Provide the [X, Y] coordinate of the cell's center where the given text is located.  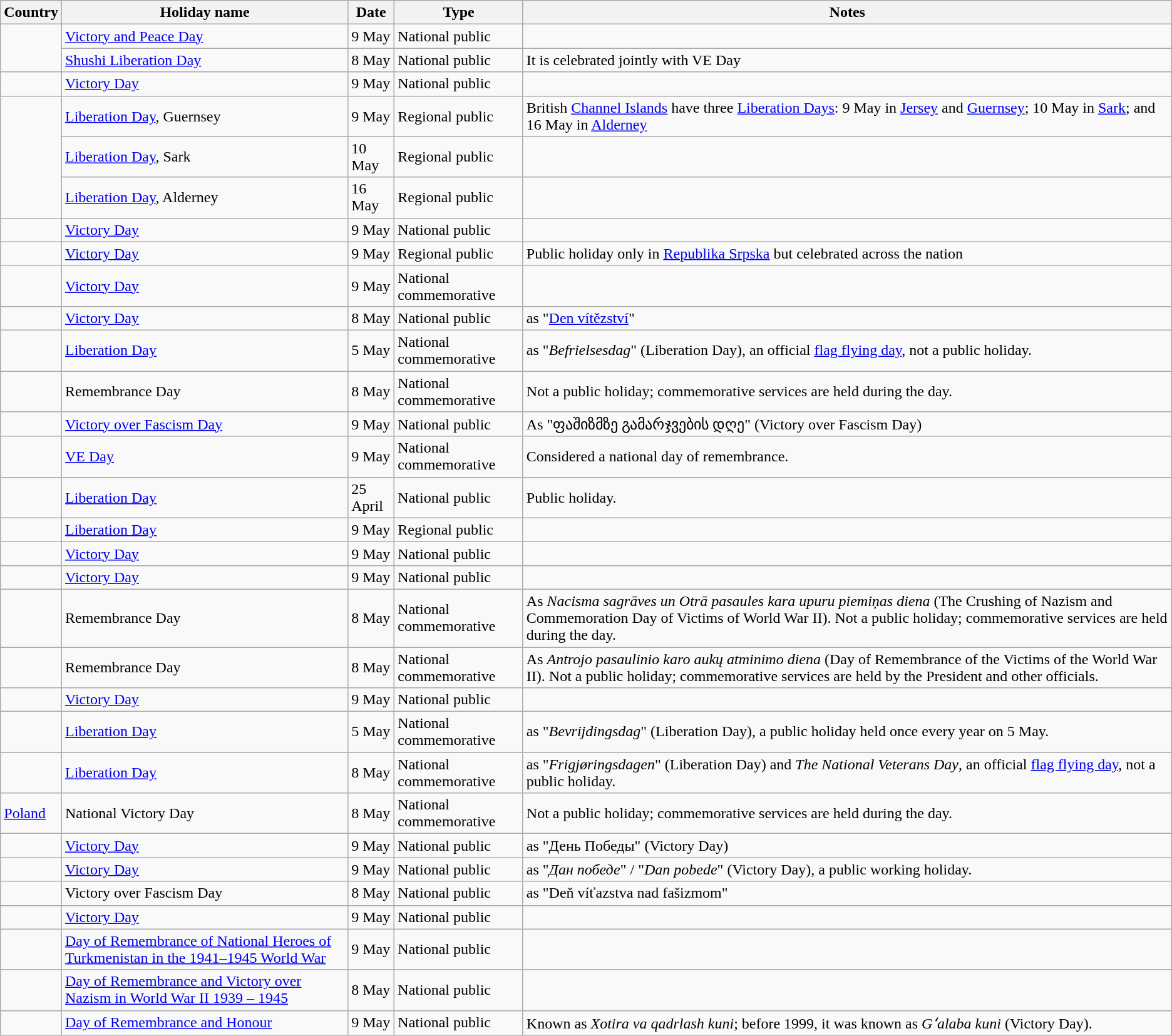
Day of Remembrance and Honour [204, 1023]
as "Befrielsesdag" (Liberation Day), an official flag flying day, not a public holiday. [847, 351]
25 April [371, 497]
Public holiday only in Republika Srpska but celebrated across the nation [847, 254]
Public holiday. [847, 497]
as "Bevrijdingsdag" (Liberation Day), a public holiday held once every year on 5 May. [847, 732]
Liberation Day, Guernsey [204, 116]
Poland [31, 814]
Type [458, 13]
Holiday name [204, 13]
Victory and Peace Day [204, 36]
as "День Победы" (Victory Day) [847, 846]
16 May [371, 198]
as "Deň víťazstva nad fašizmom" [847, 893]
10 May [371, 156]
as "Frigjøringsdagen" (Liberation Day) and The National Veterans Day, an official flag flying day, not a public holiday. [847, 772]
Considered a national day of remembrance. [847, 457]
British Channel Islands have three Liberation Days: 9 May in Jersey and Guernsey; 10 May in Sark; and 16 May in Alderney [847, 116]
Day of Remembrance of National Heroes of Turkmenistan in the 1941–1945 World War [204, 949]
Known as Xotira va qadrlash kuni; before 1999, it was known as Gʻalaba kuni (Victory Day). [847, 1023]
Liberation Day, Alderney [204, 198]
Country [31, 13]
As "ფაშიზმზე გამარჯვების დღე" (Victory over Fascism Day) [847, 424]
Liberation Day, Sark [204, 156]
National Victory Day [204, 814]
It is celebrated jointly with VE Day [847, 60]
Shushi Liberation Day [204, 60]
as "Дан победе" / "Dan pobede" (Victory Day), a public working holiday. [847, 869]
as "Den vítězství" [847, 318]
VE Day [204, 457]
Notes [847, 13]
Date [371, 13]
Day of Remembrance and Victory over Nazism in World War II 1939 – 1945 [204, 990]
